Provide the (X, Y) coordinate of the cell's center where the given text is located.  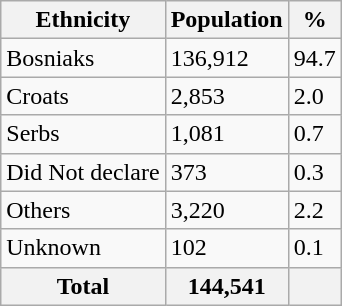
0.1 (314, 248)
0.3 (314, 172)
373 (226, 172)
Serbs (83, 134)
% (314, 20)
144,541 (226, 286)
2.0 (314, 96)
Did Not declare (83, 172)
136,912 (226, 58)
Ethnicity (83, 20)
3,220 (226, 210)
2.2 (314, 210)
Population (226, 20)
102 (226, 248)
Others (83, 210)
94.7 (314, 58)
2,853 (226, 96)
Unknown (83, 248)
1,081 (226, 134)
Bosniaks (83, 58)
Croats (83, 96)
Total (83, 286)
0.7 (314, 134)
